Scan for the cell matching the given text and deliver its [x, y] coordinate at center. 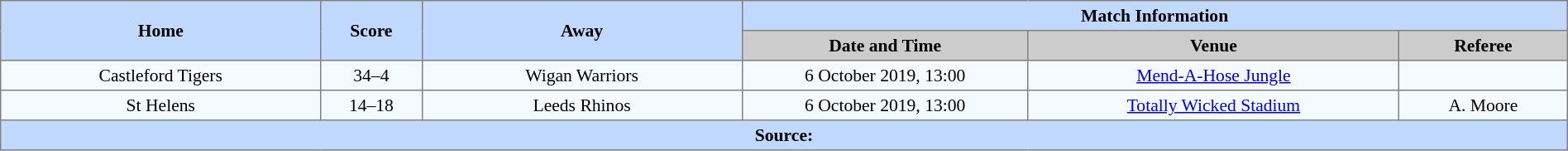
Score [371, 31]
St Helens [160, 105]
Date and Time [885, 46]
Leeds Rhinos [582, 105]
Home [160, 31]
Totally Wicked Stadium [1213, 105]
Away [582, 31]
34–4 [371, 75]
Mend-A-Hose Jungle [1213, 75]
A. Moore [1483, 105]
Wigan Warriors [582, 75]
Match Information [1154, 16]
Castleford Tigers [160, 75]
14–18 [371, 105]
Venue [1213, 46]
Source: [784, 135]
Referee [1483, 46]
